Capture the cell that displays the provided text and extract its (X, Y) central coordinate. 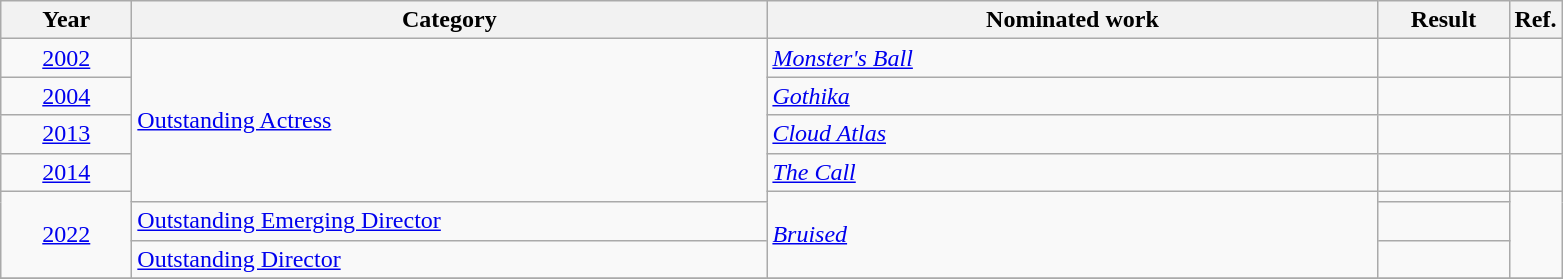
Outstanding Emerging Director (450, 221)
Bruised (1072, 234)
Nominated work (1072, 20)
Year (66, 20)
The Call (1072, 172)
2014 (66, 172)
2004 (66, 96)
Result (1444, 20)
Outstanding Director (450, 259)
2002 (66, 58)
Ref. (1536, 20)
Cloud Atlas (1072, 134)
2013 (66, 134)
Category (450, 20)
Monster's Ball (1072, 58)
2022 (66, 234)
Outstanding Actress (450, 120)
Gothika (1072, 96)
